Return the [X, Y] coordinate for the center point of the cell that contains the specified text.  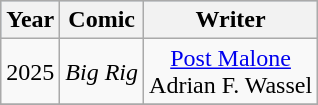
Year [30, 20]
Writer [231, 20]
2025 [30, 72]
Big Rig [102, 72]
Post Malone Adrian F. Wassel [231, 72]
Comic [102, 20]
